Output the [X, Y] coordinate of the center of the cell containing the given text.  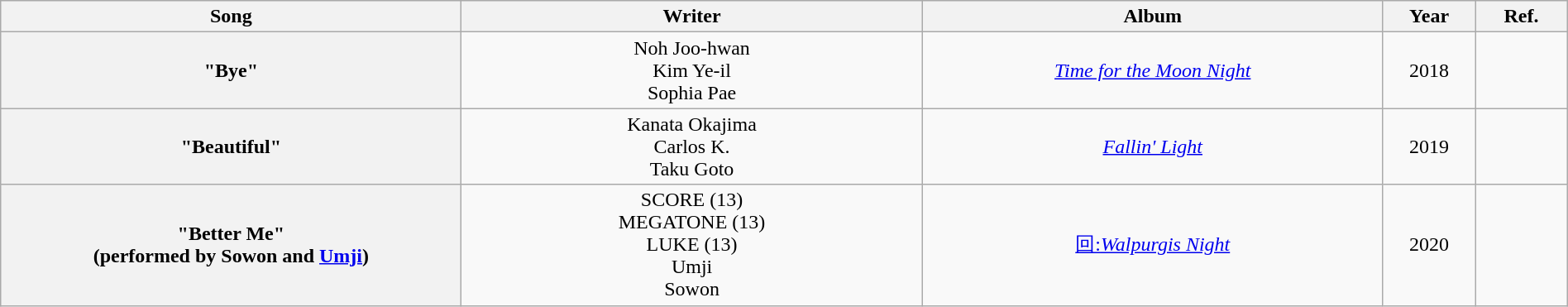
Year [1429, 17]
Noh Joo-hwanKim Ye-ilSophia Pae [691, 70]
SCORE (13)MEGATONE (13)LUKE (13)UmjiSowon [691, 245]
Kanata OkajimaCarlos K.Taku Goto [691, 146]
Album [1153, 17]
Ref. [1522, 17]
Song [232, 17]
回:Walpurgis Night [1153, 245]
"Better Me"(performed by Sowon and Umji) [232, 245]
"Bye" [232, 70]
Time for the Moon Night [1153, 70]
2018 [1429, 70]
2019 [1429, 146]
Fallin' Light [1153, 146]
"Beautiful" [232, 146]
2020 [1429, 245]
Writer [691, 17]
